Locate the cell with the specified text and output its [x, y] center coordinate. 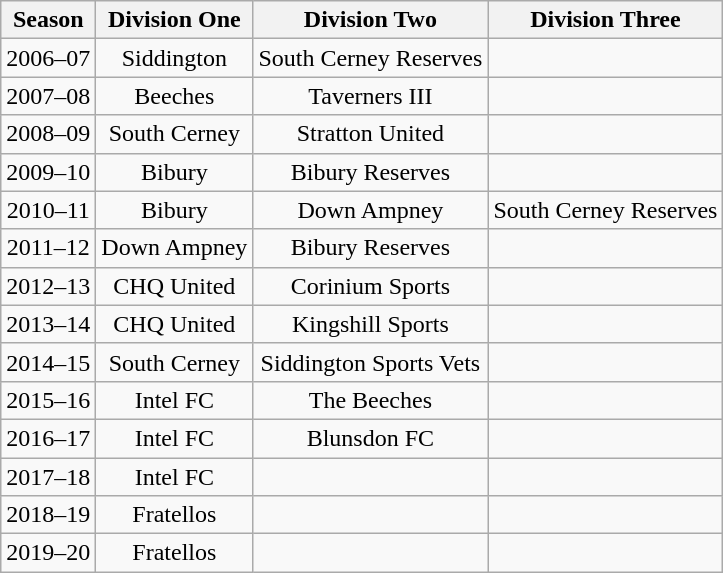
2014–15 [48, 362]
2015–16 [48, 400]
2011–12 [48, 248]
Siddington [174, 58]
2019–20 [48, 553]
2016–17 [48, 438]
Division Two [370, 20]
2006–07 [48, 58]
2013–14 [48, 324]
Siddington Sports Vets [370, 362]
Season [48, 20]
2009–10 [48, 172]
Stratton United [370, 134]
Kingshill Sports [370, 324]
The Beeches [370, 400]
Taverners III [370, 96]
Beeches [174, 96]
Corinium Sports [370, 286]
2008–09 [48, 134]
2012–13 [48, 286]
2010–11 [48, 210]
Division One [174, 20]
Division Three [606, 20]
2018–19 [48, 515]
2007–08 [48, 96]
2017–18 [48, 477]
Blunsdon FC [370, 438]
